Determine the (x, y) coordinate at the center of the cell enclosing the given text.  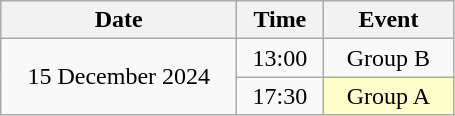
Event (388, 20)
13:00 (280, 58)
Date (119, 20)
Group B (388, 58)
Time (280, 20)
15 December 2024 (119, 77)
Group A (388, 96)
17:30 (280, 96)
